Find where the given text appears and provide that cell's center as [X, Y] coordinate. 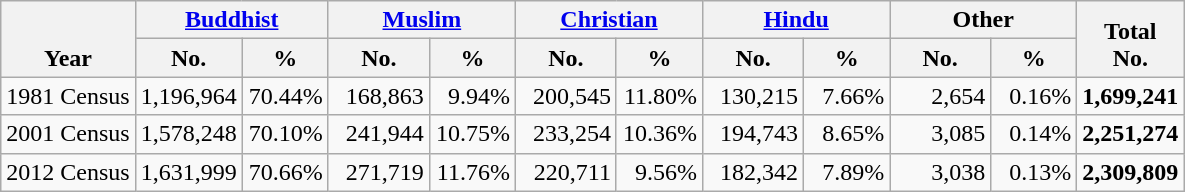
130,215 [754, 96]
8.65% [847, 134]
1,631,999 [188, 172]
1,196,964 [188, 96]
2,309,809 [1130, 172]
241,944 [378, 134]
1981 Census [68, 96]
7.66% [847, 96]
1,578,248 [188, 134]
9.56% [659, 172]
Christian [608, 20]
2012 Census [68, 172]
70.66% [285, 172]
Other [984, 20]
220,711 [566, 172]
0.14% [1034, 134]
TotalNo. [1130, 39]
10.36% [659, 134]
182,342 [754, 172]
7.89% [847, 172]
2,251,274 [1130, 134]
Muslim [422, 20]
194,743 [754, 134]
11.80% [659, 96]
0.16% [1034, 96]
2,654 [940, 96]
70.44% [285, 96]
200,545 [566, 96]
70.10% [285, 134]
10.75% [472, 134]
0.13% [1034, 172]
271,719 [378, 172]
9.94% [472, 96]
3,085 [940, 134]
233,254 [566, 134]
1,699,241 [1130, 96]
11.76% [472, 172]
3,038 [940, 172]
168,863 [378, 96]
Buddhist [232, 20]
2001 Census [68, 134]
Hindu [796, 20]
Year [68, 39]
